Pinpoint the cell where the given text exists, returning its [x, y] midpoint coordinate. 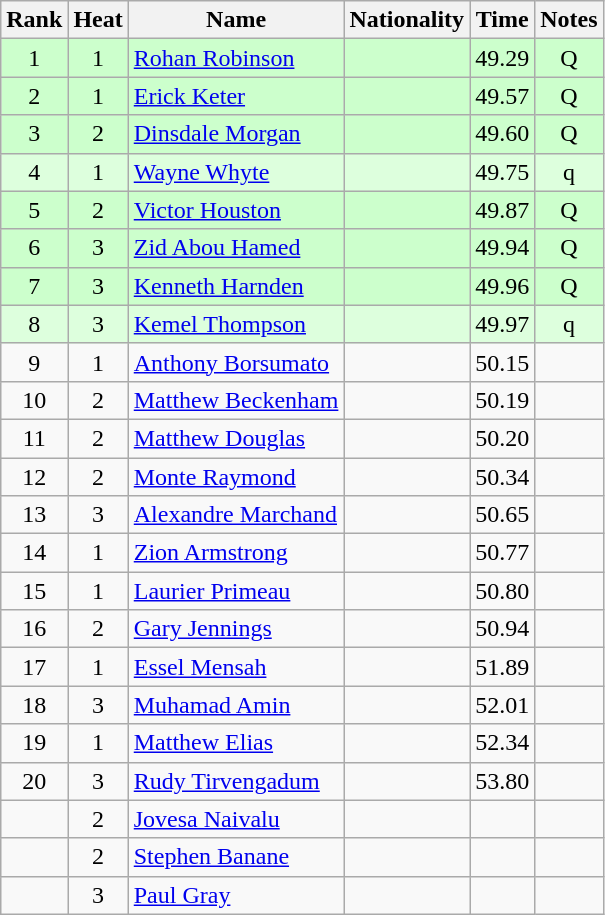
7 [34, 286]
Zion Armstrong [236, 553]
49.75 [502, 172]
49.60 [502, 134]
Matthew Elias [236, 743]
Kenneth Harnden [236, 286]
Laurier Primeau [236, 591]
Victor Houston [236, 210]
20 [34, 781]
Rank [34, 20]
16 [34, 629]
49.87 [502, 210]
Time [502, 20]
50.65 [502, 515]
Gary Jennings [236, 629]
Dinsdale Morgan [236, 134]
Jovesa Naivalu [236, 819]
Monte Raymond [236, 477]
18 [34, 705]
12 [34, 477]
11 [34, 438]
49.57 [502, 96]
Paul Gray [236, 895]
50.80 [502, 591]
Nationality [407, 20]
19 [34, 743]
4 [34, 172]
53.80 [502, 781]
52.34 [502, 743]
50.77 [502, 553]
Wayne Whyte [236, 172]
Zid Abou Hamed [236, 248]
51.89 [502, 667]
14 [34, 553]
Erick Keter [236, 96]
50.20 [502, 438]
Matthew Douglas [236, 438]
9 [34, 362]
Kemel Thompson [236, 324]
13 [34, 515]
Rudy Tirvengadum [236, 781]
50.34 [502, 477]
49.97 [502, 324]
Name [236, 20]
Stephen Banane [236, 857]
15 [34, 591]
Anthony Borsumato [236, 362]
Heat [98, 20]
Matthew Beckenham [236, 400]
5 [34, 210]
17 [34, 667]
6 [34, 248]
50.15 [502, 362]
49.94 [502, 248]
8 [34, 324]
49.29 [502, 58]
Rohan Robinson [236, 58]
Alexandre Marchand [236, 515]
Muhamad Amin [236, 705]
Essel Mensah [236, 667]
Notes [569, 20]
49.96 [502, 286]
10 [34, 400]
50.19 [502, 400]
52.01 [502, 705]
50.94 [502, 629]
